Locate the cell with the specified text and output its [x, y] center coordinate. 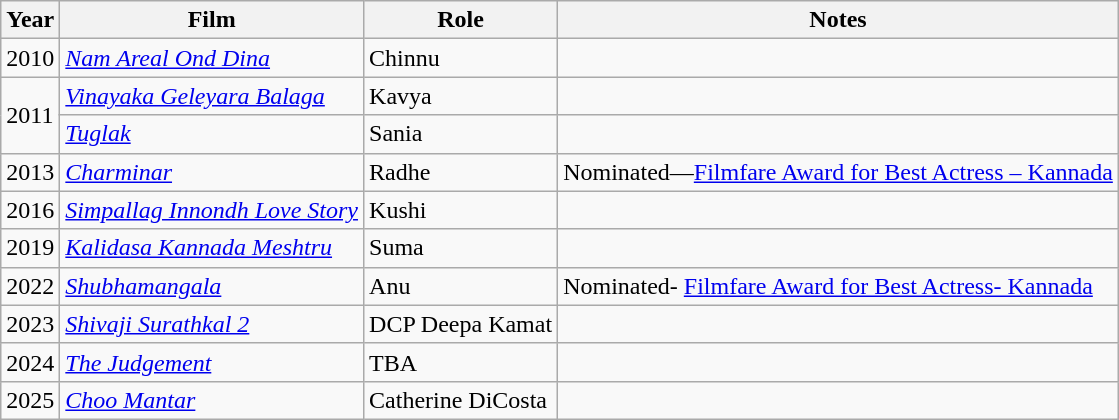
Choo Mantar [212, 400]
Anu [461, 286]
Kushi [461, 210]
2016 [30, 210]
2011 [30, 115]
Nam Areal Ond Dina [212, 58]
Film [212, 20]
Charminar [212, 172]
Kalidasa Kannada Meshtru [212, 248]
Year [30, 20]
Radhe [461, 172]
Nominated- Filmfare Award for Best Actress- Kannada [838, 286]
Role [461, 20]
Catherine DiCosta [461, 400]
Chinnu [461, 58]
Suma [461, 248]
2023 [30, 324]
Notes [838, 20]
2022 [30, 286]
2010 [30, 58]
Tuglak [212, 134]
The Judgement [212, 362]
Simpallag Innondh Love Story [212, 210]
TBA [461, 362]
2025 [30, 400]
Sania [461, 134]
DCP Deepa Kamat [461, 324]
Shubhamangala [212, 286]
2019 [30, 248]
Shivaji Surathkal 2 [212, 324]
Kavya [461, 96]
Vinayaka Geleyara Balaga [212, 96]
2024 [30, 362]
2013 [30, 172]
Nominated—Filmfare Award for Best Actress – Kannada [838, 172]
